Detect which cell encompasses the target text, then output its (x, y) center coordinate. 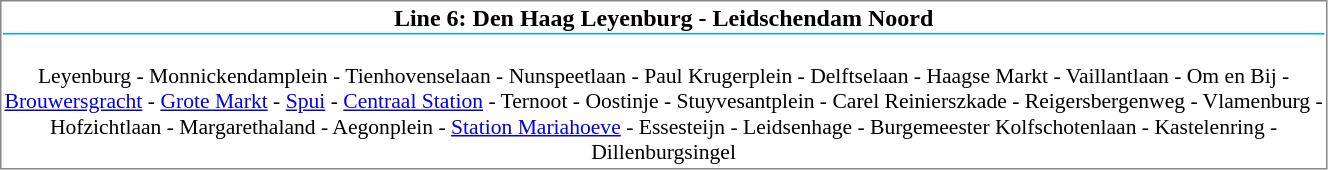
Line 6: Den Haag Leyenburg - Leidschendam Noord (664, 19)
